Determine the (x, y) coordinate at the center of the cell enclosing the given text.  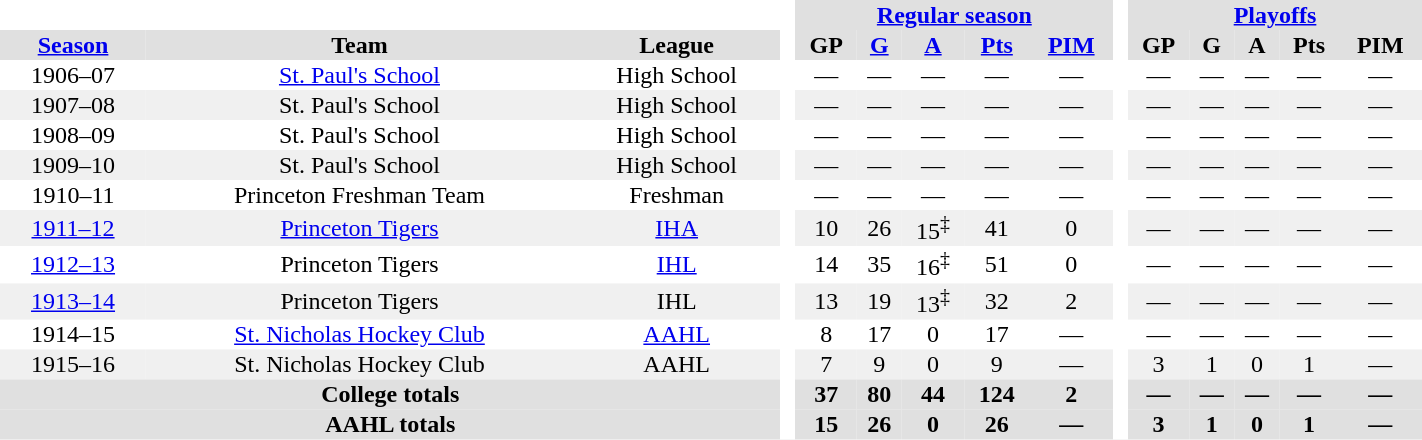
80 (880, 394)
College totals (390, 394)
Team (360, 45)
1906–07 (73, 75)
1912–13 (73, 264)
13 (826, 301)
1910–11 (73, 195)
1909–10 (73, 165)
1907–08 (73, 105)
51 (996, 264)
1913–14 (73, 301)
15‡ (933, 228)
1911–12 (73, 228)
1915–16 (73, 364)
7 (826, 364)
Freshman (677, 195)
37 (826, 394)
Playoffs (1275, 15)
Season (73, 45)
19 (880, 301)
8 (826, 334)
32 (996, 301)
League (677, 45)
16‡ (933, 264)
13‡ (933, 301)
14 (826, 264)
IHA (677, 228)
124 (996, 394)
35 (880, 264)
44 (933, 394)
10 (826, 228)
15 (826, 424)
1914–15 (73, 334)
Princeton Freshman Team (360, 195)
Regular season (954, 15)
AAHL totals (390, 424)
1908–09 (73, 135)
41 (996, 228)
